Output the (x, y) coordinate of the center of the cell containing the given text.  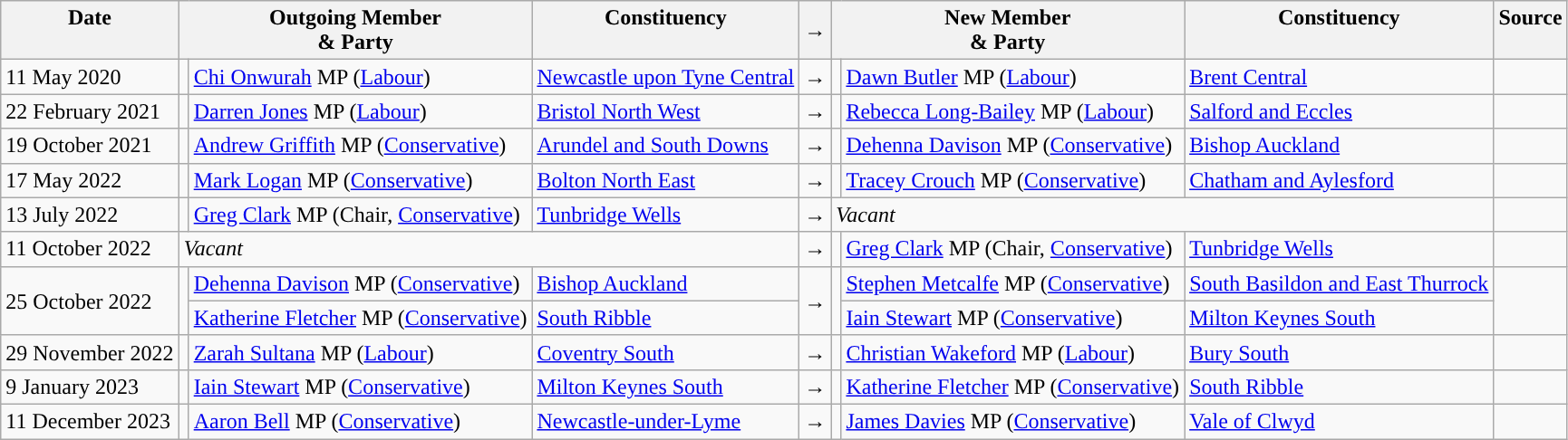
Bury South (1340, 352)
11 May 2020 (90, 77)
Chatham and Aylesford (1340, 180)
Arundel and South Downs (665, 146)
Newcastle-under-Lyme (665, 421)
James Davies MP (Conservative) (1013, 421)
Andrew Griffith MP (Conservative) (361, 146)
Outgoing Member& Party (355, 31)
29 November 2022 (90, 352)
South Basildon and East Thurrock (1340, 283)
Date (90, 31)
17 May 2022 (90, 180)
Brent Central (1340, 77)
Bolton North East (665, 180)
9 January 2023 (90, 387)
Zarah Sultana MP (Labour) (361, 352)
11 December 2023 (90, 421)
13 July 2022 (90, 215)
Chi Onwurah MP (Labour) (361, 77)
Darren Jones MP (Labour) (361, 111)
Bristol North West (665, 111)
Stephen Metcalfe MP (Conservative) (1013, 283)
Vale of Clwyd (1340, 421)
25 October 2022 (90, 301)
19 October 2021 (90, 146)
Dawn Butler MP (Labour) (1013, 77)
Tracey Crouch MP (Conservative) (1013, 180)
New Member& Party (1008, 31)
Mark Logan MP (Conservative) (361, 180)
11 October 2022 (90, 249)
Salford and Eccles (1340, 111)
Rebecca Long-Bailey MP (Labour) (1013, 111)
Aaron Bell MP (Conservative) (361, 421)
Newcastle upon Tyne Central (665, 77)
Christian Wakeford MP (Labour) (1013, 352)
Source (1530, 31)
22 February 2021 (90, 111)
Coventry South (665, 352)
